Return (X, Y) of the center of cell containing provided text 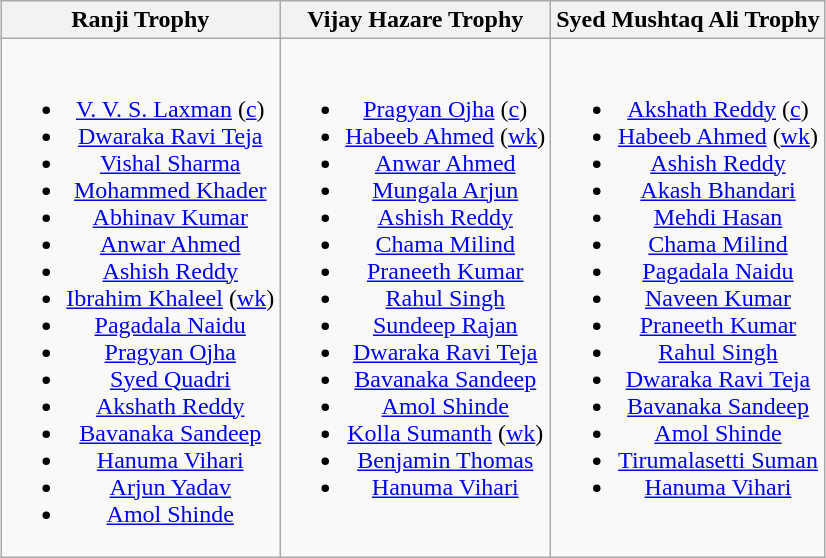
Vijay Hazare Trophy (416, 20)
Ranji Trophy (140, 20)
Syed Mushtaq Ali Trophy (688, 20)
